From the cell containing the given text, extract its center point as [x, y] coordinate. 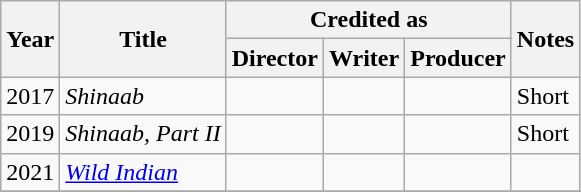
Title [143, 39]
Writer [364, 58]
Producer [458, 58]
Credited as [368, 20]
2021 [30, 172]
Director [274, 58]
Year [30, 39]
Shinaab [143, 96]
Shinaab, Part II [143, 134]
2017 [30, 96]
2019 [30, 134]
Wild Indian [143, 172]
Notes [545, 39]
